Scan for the cell matching the given text and deliver its (x, y) coordinate at center. 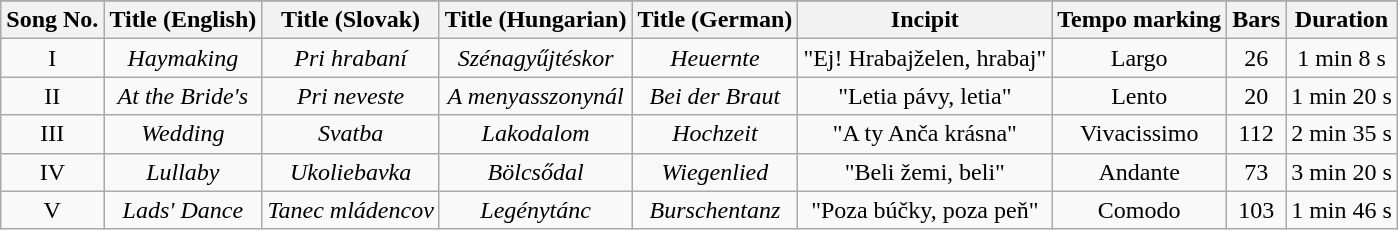
20 (1256, 96)
Comodo (1140, 210)
"Beli žemi, beli" (925, 172)
Title (Hungarian) (536, 20)
Szénagyűjtéskor (536, 58)
1 min 20 s (1342, 96)
Duration (1342, 20)
II (52, 96)
At the Bride's (183, 96)
Title (German) (715, 20)
103 (1256, 210)
Lento (1140, 96)
Bei der Braut (715, 96)
Vivacissimo (1140, 134)
Ukoliebavka (350, 172)
Burschentanz (715, 210)
Hochzeit (715, 134)
Tempo marking (1140, 20)
Haymaking (183, 58)
Bölcsődal (536, 172)
Largo (1140, 58)
Song No. (52, 20)
"A ty Anča krásna" (925, 134)
2 min 35 s (1342, 134)
Bars (1256, 20)
Wiegenlied (715, 172)
"Letia pávy, letia" (925, 96)
A menyasszonynál (536, 96)
1 min 8 s (1342, 58)
Lads' Dance (183, 210)
Heuernte (715, 58)
Pri hrabaní (350, 58)
Lakodalom (536, 134)
Svatba (350, 134)
III (52, 134)
112 (1256, 134)
3 min 20 s (1342, 172)
Wedding (183, 134)
Title (English) (183, 20)
1 min 46 s (1342, 210)
Lullaby (183, 172)
I (52, 58)
IV (52, 172)
26 (1256, 58)
"Poza búčky, poza peň" (925, 210)
V (52, 210)
Title (Slovak) (350, 20)
Legénytánc (536, 210)
Incipit (925, 20)
Pri neveste (350, 96)
73 (1256, 172)
Tanec mládencov (350, 210)
Andante (1140, 172)
"Ej! Hrabajželen, hrabaj" (925, 58)
